Search for the cell housing the specified text and yield its [x, y] center coordinate. 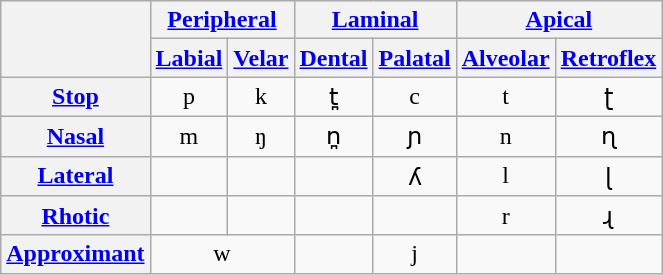
Lateral [76, 176]
j [414, 254]
ɳ [608, 136]
Nasal [76, 136]
Dental [334, 58]
r [506, 216]
m [189, 136]
ɲ [414, 136]
ʈ [608, 97]
w [222, 254]
Alveolar [506, 58]
ʎ [414, 176]
ɻ [608, 216]
n [506, 136]
n̪ [334, 136]
Approximant [76, 254]
Palatal [414, 58]
k [261, 97]
Peripheral [222, 20]
Stop [76, 97]
c [414, 97]
Velar [261, 58]
Laminal [375, 20]
t [506, 97]
Rhotic [76, 216]
ɭ [608, 176]
l [506, 176]
t̪ [334, 97]
ŋ [261, 136]
Retroflex [608, 58]
Apical [559, 20]
Labial [189, 58]
p [189, 97]
